Locate the cell with the specified text and output its (x, y) center coordinate. 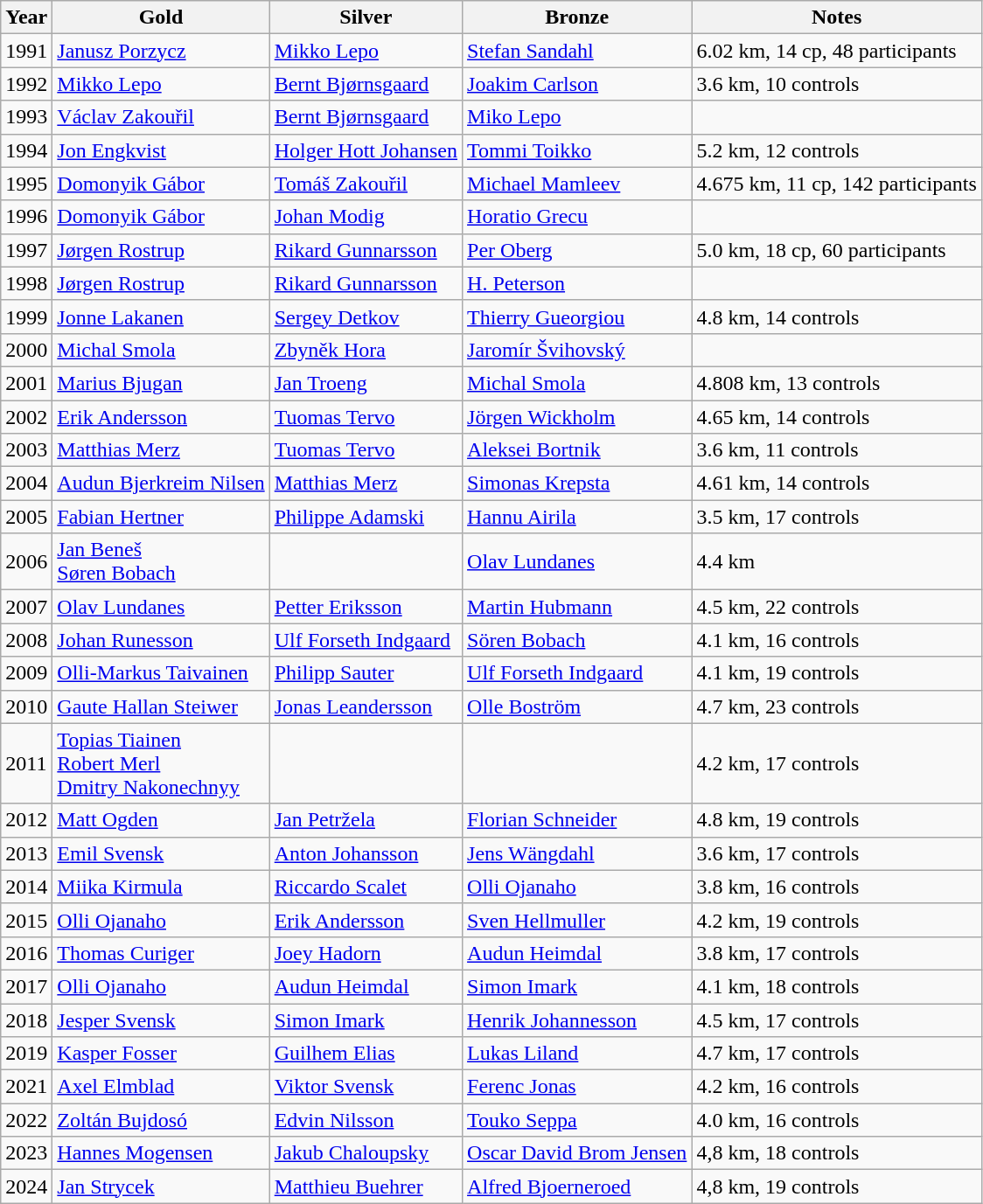
1994 (26, 150)
5.0 km, 18 cp, 60 participants (836, 250)
Henrik Johannesson (577, 1020)
Jörgen Wickholm (577, 417)
Hannes Mogensen (161, 1153)
Edvin Nilsson (366, 1120)
3.8 km, 16 controls (836, 887)
Jan Troeng (366, 383)
Gold (161, 17)
4.2 km, 17 controls (836, 763)
Topias Tiainen Robert Merl Dmitry Nakonechnyy (161, 763)
2022 (26, 1120)
1995 (26, 184)
Jan Beneš Søren Bobach (161, 561)
6.02 km, 14 cp, 48 participants (836, 51)
4.1 km, 18 controls (836, 986)
Marius Bjugan (161, 383)
2023 (26, 1153)
4.5 km, 22 controls (836, 607)
Viktor Svensk (366, 1087)
2007 (26, 607)
3.6 km, 11 controls (836, 450)
3.6 km, 10 controls (836, 84)
Matt Ogden (161, 820)
Bronze (577, 17)
Jan Strycek (161, 1187)
2001 (26, 383)
2002 (26, 417)
Olli-Markus Taivainen (161, 673)
Tomáš Zakouřil (366, 184)
Michael Mamleev (577, 184)
1993 (26, 117)
2015 (26, 920)
2014 (26, 887)
Alfred Bjoerneroed (577, 1187)
Fabian Hertner (161, 517)
Simonas Krepsta (577, 484)
Miika Kirmula (161, 887)
Sven Hellmuller (577, 920)
3.8 km, 17 controls (836, 953)
4.5 km, 17 controls (836, 1020)
Olle Boström (577, 706)
4.808 km, 13 controls (836, 383)
Janusz Porzycz (161, 51)
H. Peterson (577, 283)
4.0 km, 16 controls (836, 1120)
Notes (836, 17)
4,8 km, 18 controls (836, 1153)
2006 (26, 561)
Axel Elmblad (161, 1087)
Hannu Airila (577, 517)
Lukas Liland (577, 1054)
Johan Modig (366, 217)
Kasper Fosser (161, 1054)
5.2 km, 12 controls (836, 150)
2024 (26, 1187)
Oscar David Brom Jensen (577, 1153)
4.675 km, 11 cp, 142 participants (836, 184)
Jonne Lakanen (161, 317)
Guilhem Elias (366, 1054)
Tommi Toikko (577, 150)
Petter Eriksson (366, 607)
2009 (26, 673)
2003 (26, 450)
4.1 km, 16 controls (836, 640)
2011 (26, 763)
Jonas Leandersson (366, 706)
4.7 km, 17 controls (836, 1054)
Joakim Carlson (577, 84)
2018 (26, 1020)
Philippe Adamski (366, 517)
Joey Hadorn (366, 953)
4.7 km, 23 controls (836, 706)
Year (26, 17)
4,8 km, 19 controls (836, 1187)
Per Oberg (577, 250)
2008 (26, 640)
Johan Runesson (161, 640)
Gaute Hallan Steiwer (161, 706)
Sergey Detkov (366, 317)
Ferenc Jonas (577, 1087)
Florian Schneider (577, 820)
Jaromír Švihovský (577, 350)
2005 (26, 517)
1997 (26, 250)
Zbyněk Hora (366, 350)
Stefan Sandahl (577, 51)
1991 (26, 51)
2012 (26, 820)
1996 (26, 217)
2004 (26, 484)
3.5 km, 17 controls (836, 517)
2019 (26, 1054)
4.8 km, 19 controls (836, 820)
Martin Hubmann (577, 607)
1992 (26, 84)
Jakub Chaloupsky (366, 1153)
2021 (26, 1087)
Miko Lepo (577, 117)
2000 (26, 350)
3.6 km, 17 controls (836, 853)
4.2 km, 19 controls (836, 920)
Riccardo Scalet (366, 887)
Sören Bobach (577, 640)
Aleksei Bortnik (577, 450)
4.61 km, 14 controls (836, 484)
Horatio Grecu (577, 217)
2010 (26, 706)
Jon Engkvist (161, 150)
1998 (26, 283)
Thomas Curiger (161, 953)
Holger Hott Johansen (366, 150)
2013 (26, 853)
Anton Johansson (366, 853)
Václav Zakouřil (161, 117)
Thierry Gueorgiou (577, 317)
Jens Wängdahl (577, 853)
Emil Svensk (161, 853)
4.8 km, 14 controls (836, 317)
Silver (366, 17)
2017 (26, 986)
Matthieu Buehrer (366, 1187)
Zoltán Bujdosó (161, 1120)
Jesper Svensk (161, 1020)
Audun Bjerkreim Nilsen (161, 484)
4.65 km, 14 controls (836, 417)
Philipp Sauter (366, 673)
4.1 km, 19 controls (836, 673)
4.2 km, 16 controls (836, 1087)
4.4 km (836, 561)
2016 (26, 953)
Touko Seppa (577, 1120)
1999 (26, 317)
Jan Petržela (366, 820)
